Pinpoint the cell where the given text exists, returning its (X, Y) midpoint coordinate. 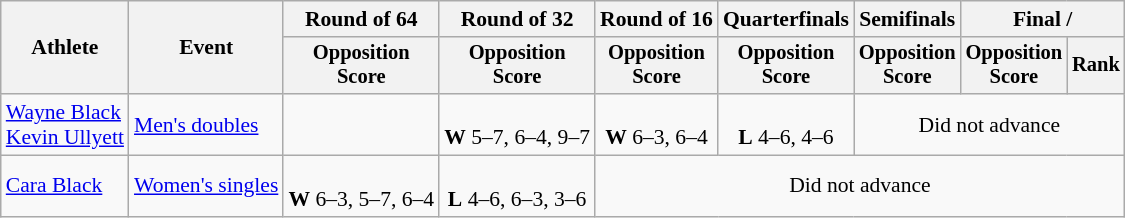
Round of 16 (656, 19)
Event (206, 48)
Men's doubles (206, 124)
L 4–6, 4–6 (786, 124)
Wayne BlackKevin Ullyett (65, 124)
W 6–3, 6–4 (656, 124)
Rank (1096, 66)
Cara Black (65, 186)
Round of 64 (361, 19)
Athlete (65, 48)
Final / (1043, 19)
Quarterfinals (786, 19)
Semifinals (908, 19)
W 5–7, 6–4, 9–7 (517, 124)
L 4–6, 6–3, 3–6 (517, 186)
Women's singles (206, 186)
Round of 32 (517, 19)
W 6–3, 5–7, 6–4 (361, 186)
